Output the [x, y] coordinate of the center of the cell containing the given text.  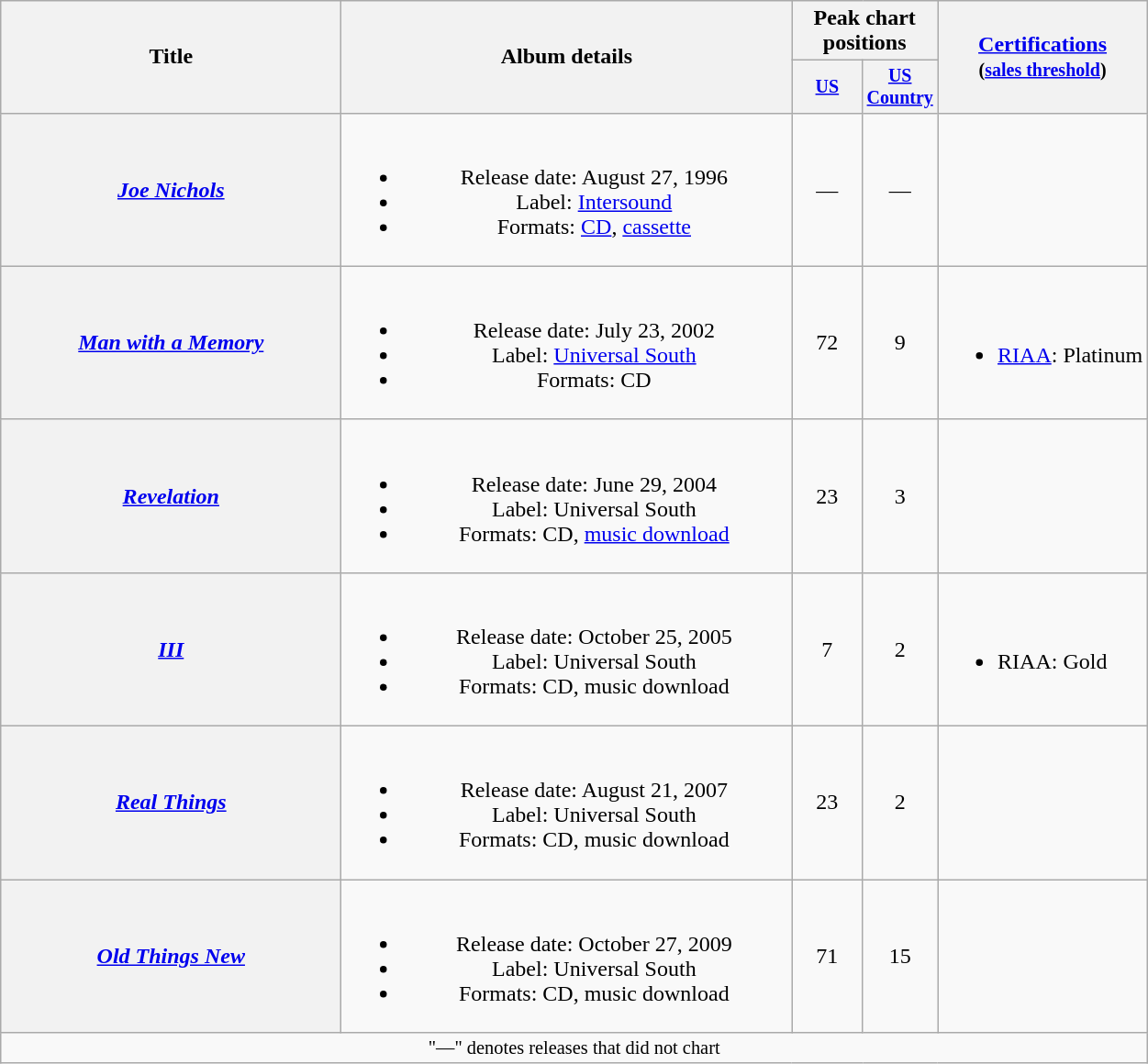
Release date: August 21, 2007Label: Universal SouthFormats: CD, music download [567, 804]
Man with a Memory [171, 343]
US Country [900, 86]
Release date: October 27, 2009Label: Universal SouthFormats: CD, music download [567, 956]
Revelation [171, 495]
7 [828, 649]
US [828, 86]
3 [900, 495]
72 [828, 343]
Joe Nichols [171, 189]
71 [828, 956]
Certifications(sales threshold) [1042, 57]
Old Things New [171, 956]
"—" denotes releases that did not chart [574, 1048]
Peak chartpositions [864, 31]
9 [900, 343]
Release date: August 27, 1996Label: IntersoundFormats: CD, cassette [567, 189]
Title [171, 57]
III [171, 649]
RIAA: Gold [1042, 649]
Release date: October 25, 2005Label: Universal SouthFormats: CD, music download [567, 649]
Release date: June 29, 2004Label: Universal SouthFormats: CD, music download [567, 495]
15 [900, 956]
Real Things [171, 804]
Album details [567, 57]
Release date: July 23, 2002Label: Universal SouthFormats: CD [567, 343]
RIAA: Platinum [1042, 343]
